Return (x, y) of the center of cell containing provided text 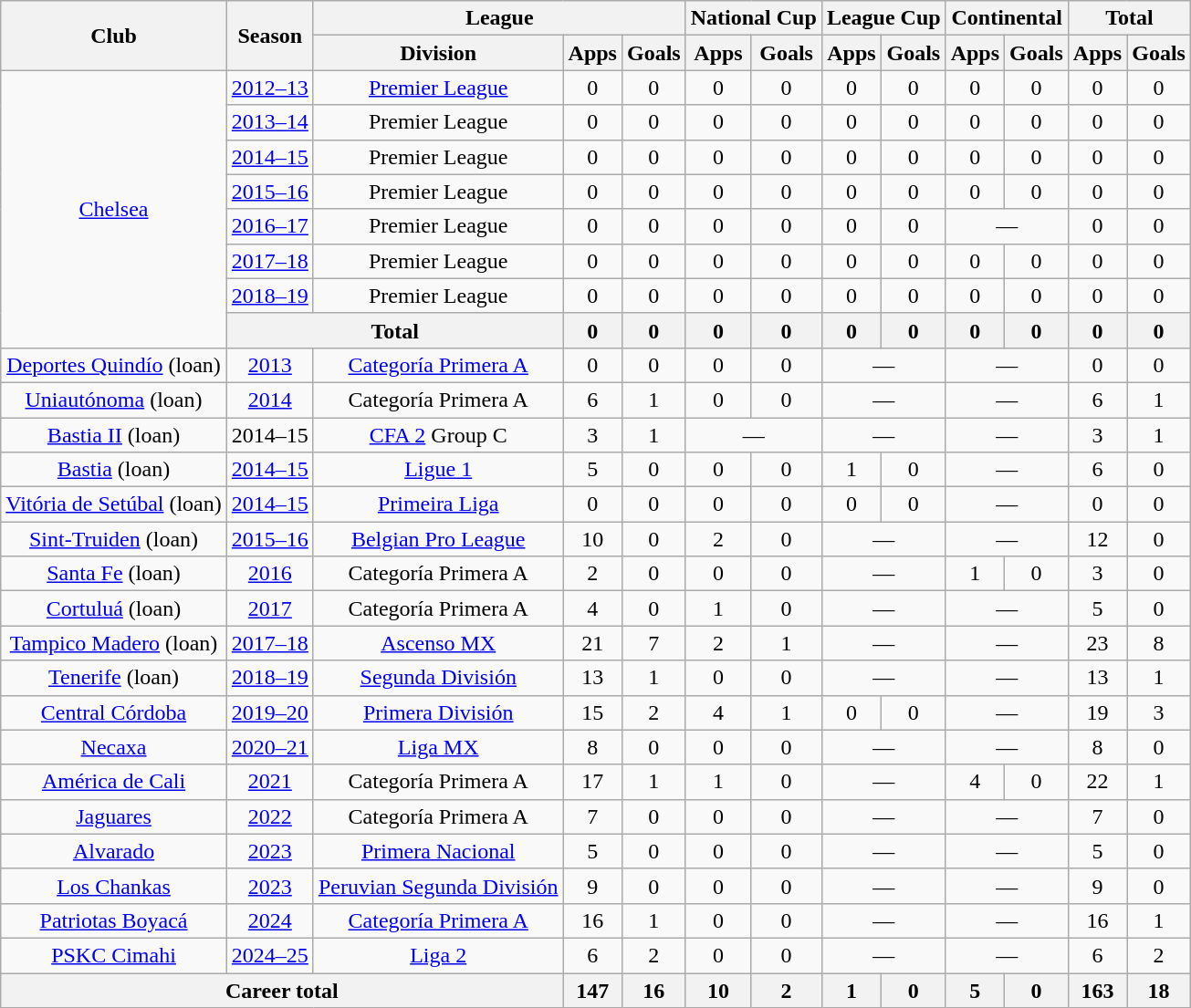
PSKC Cimahi (114, 955)
Bastia (loan) (114, 470)
19 (1097, 712)
América de Cali (114, 782)
Belgian Pro League (438, 539)
Career total (282, 990)
18 (1159, 990)
Liga MX (438, 747)
2022 (270, 816)
Cortuluá (loan) (114, 608)
Deportes Quindío (loan) (114, 365)
Liga 2 (438, 955)
163 (1097, 990)
2012–13 (270, 88)
Continental (1007, 18)
League Cup (883, 18)
Club (114, 36)
Necaxa (114, 747)
Alvarado (114, 851)
147 (592, 990)
2017 (270, 608)
Santa Fe (loan) (114, 574)
2016–17 (270, 226)
17 (592, 782)
Primera Nacional (438, 851)
2020–21 (270, 747)
2021 (270, 782)
Bastia II (loan) (114, 435)
National Cup (754, 18)
Los Chankas (114, 886)
2019–20 (270, 712)
Ligue 1 (438, 470)
Central Córdoba (114, 712)
2013–14 (270, 122)
CFA 2 Group C (438, 435)
Patriotas Boyacá (114, 920)
Tenerife (loan) (114, 678)
Uniautónoma (loan) (114, 400)
Primeira Liga (438, 504)
15 (592, 712)
Jaguares (114, 816)
2013 (270, 365)
2024 (270, 920)
League (499, 18)
Ascenso MX (438, 643)
2024–25 (270, 955)
Sint-Truiden (loan) (114, 539)
2016 (270, 574)
Peruvian Segunda División (438, 886)
23 (1097, 643)
Season (270, 36)
Chelsea (114, 209)
Vitória de Setúbal (loan) (114, 504)
Division (438, 53)
2014 (270, 400)
21 (592, 643)
Segunda División (438, 678)
12 (1097, 539)
22 (1097, 782)
Primera División (438, 712)
Tampico Madero (loan) (114, 643)
